Pinpoint the cell where the given text exists, returning its [X, Y] midpoint coordinate. 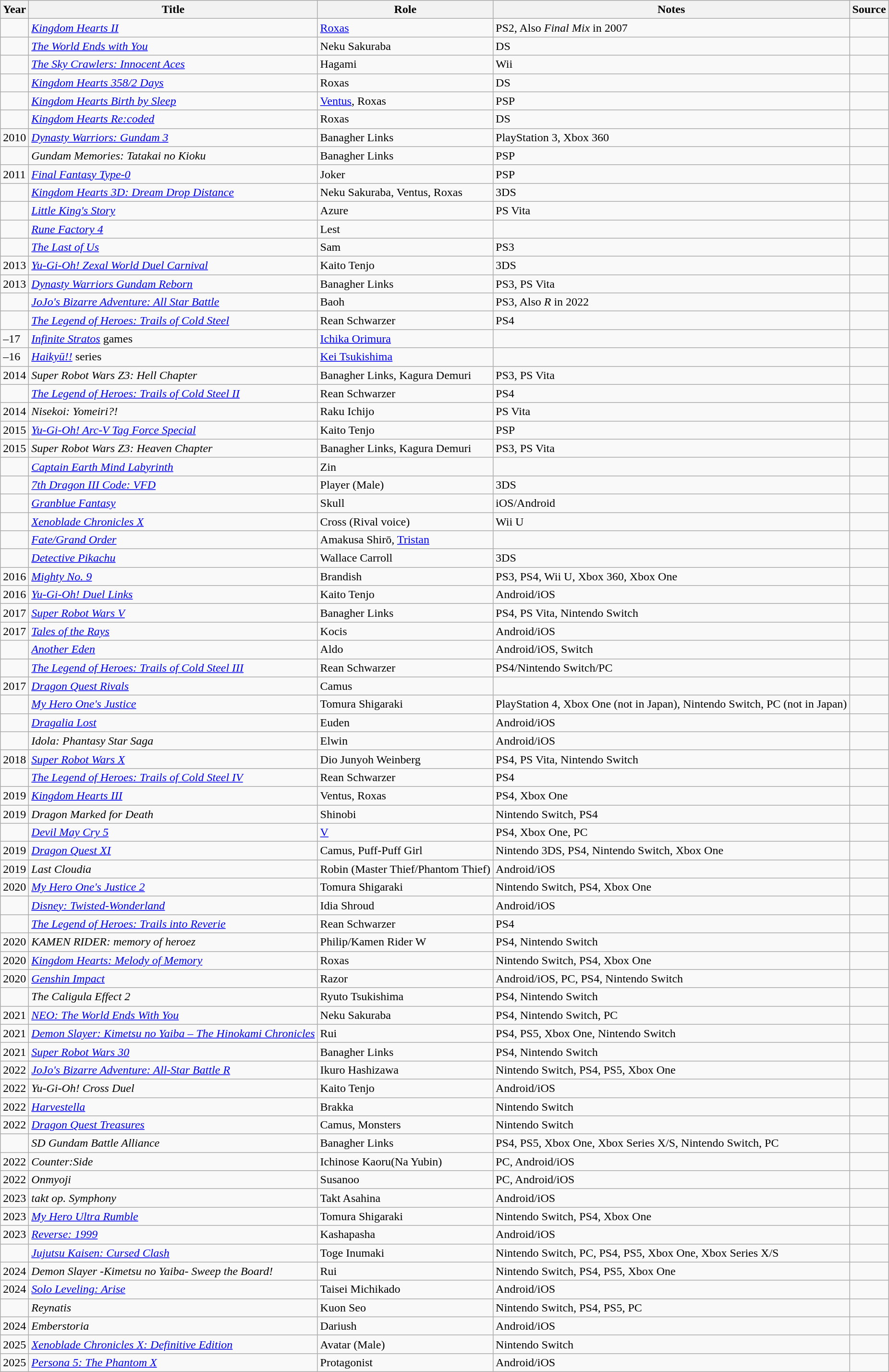
Kingdom Hearts: Melody of Memory [173, 960]
Raku Ichijo [405, 412]
Kuon Seo [405, 1308]
JoJo's Bizarre Adventure: All-Star Battle R [173, 1070]
Super Robot Wars 30 [173, 1052]
Haikyū!! series [173, 357]
Razor [405, 979]
–17 [14, 339]
Little King's Story [173, 210]
Another Eden [173, 649]
Ikuro Hashizawa [405, 1070]
Jujutsu Kaisen: Cursed Clash [173, 1253]
The Legend of Heroes: Trails of Cold Steel IV [173, 777]
Reynatis [173, 1308]
Kingdom Hearts Re:coded [173, 119]
Dynasty Warriors Gundam Reborn [173, 284]
Brakka [405, 1106]
Wii U [671, 521]
Nintendo Switch, PC, PS4, PS5, Xbox One, Xbox Series X/S [671, 1253]
PS4, PS5, Xbox One, Xbox Series X/S, Nintendo Switch, PC [671, 1143]
Yu-Gi-Oh! Cross Duel [173, 1088]
Protagonist [405, 1362]
Year [14, 10]
My Hero One's Justice [173, 704]
Kocis [405, 631]
Source [869, 10]
Toge Inumaki [405, 1253]
The Legend of Heroes: Trails of Cold Steel [173, 320]
Camus, Monsters [405, 1125]
Cross (Rival voice) [405, 521]
Amakusa Shirō, Tristan [405, 540]
Aldo [405, 649]
Avatar (Male) [405, 1344]
Ryuto Tsukishima [405, 997]
Kingdom Hearts III [173, 796]
2011 [14, 174]
PS4/Nintendo Switch/PC [671, 668]
Kingdom Hearts 3D: Dream Drop Distance [173, 192]
Euden [405, 723]
Solo Leveling: Arise [173, 1289]
Detective Pikachu [173, 558]
Susanoo [405, 1180]
takt op. Symphony [173, 1198]
Kei Tsukishima [405, 357]
NEO: The World Ends With You [173, 1015]
Harvestella [173, 1106]
Xenoblade Chronicles X: Definitive Edition [173, 1344]
Final Fantasy Type-0 [173, 174]
PlayStation 4, Xbox One (not in Japan), Nintendo Switch, PC (not in Japan) [671, 704]
Persona 5: The Phantom X [173, 1362]
Skull [405, 503]
Genshin Impact [173, 979]
iOS/Android [671, 503]
Camus, Puff-Puff Girl [405, 851]
Reverse: 1999 [173, 1235]
Taisei Michikado [405, 1289]
Ichinose Kaoru(Na Yubin) [405, 1162]
Dragalia Lost [173, 723]
Super Robot Wars X [173, 759]
Role [405, 10]
PS4, Xbox One [671, 796]
Camus [405, 686]
The Last of Us [173, 247]
Nintendo Switch, PS4, PS5, PC [671, 1308]
Android/iOS, Switch [671, 649]
Fate/Grand Order [173, 540]
Kashapasha [405, 1235]
PS3, Also R in 2022 [671, 302]
Kingdom Hearts 358/2 Days [173, 83]
Rune Factory 4 [173, 229]
Granblue Fantasy [173, 503]
Yu-Gi-Oh! Zexal World Duel Carnival [173, 266]
2010 [14, 137]
Hagami [405, 64]
My Hero Ultra Rumble [173, 1216]
The Caligula Effect 2 [173, 997]
Kingdom Hearts Birth by Sleep [173, 101]
Demon Slayer -Kimetsu no Yaiba- Sweep the Board! [173, 1271]
JoJo's Bizarre Adventure: All Star Battle [173, 302]
The Legend of Heroes: Trails into Reverie [173, 924]
Nisekoi: Yomeiri?! [173, 412]
The World Ends with You [173, 46]
Lest [405, 229]
Emberstoria [173, 1326]
Title [173, 10]
Android/iOS, PC, PS4, Nintendo Switch [671, 979]
Yu-Gi-Oh! Duel Links [173, 595]
Disney: Twisted-Wonderland [173, 906]
Azure [405, 210]
PS4, Xbox One, PC [671, 833]
Xenoblade Chronicles X [173, 521]
Mighty No. 9 [173, 576]
Elwin [405, 741]
The Legend of Heroes: Trails of Cold Steel III [173, 668]
The Sky Crawlers: Innocent Aces [173, 64]
My Hero One's Justice 2 [173, 887]
PS3, PS4, Wii U, Xbox 360, Xbox One [671, 576]
Gundam Memories: Tatakai no Kioku [173, 156]
Idia Shroud [405, 906]
Super Robot Wars V [173, 613]
Counter:Side [173, 1162]
Onmyoji [173, 1180]
Dariush [405, 1326]
Brandish [405, 576]
Tales of the Rays [173, 631]
Ichika Orimura [405, 339]
PlayStation 3, Xbox 360 [671, 137]
The Legend of Heroes: Trails of Cold Steel II [173, 393]
PS4, PS5, Xbox One, Nintendo Switch [671, 1033]
Dio Junyoh Weinberg [405, 759]
Dynasty Warriors: Gundam 3 [173, 137]
PS2, Also Final Mix in 2007 [671, 28]
Takt Asahina [405, 1198]
Idola: Phantasy Star Saga [173, 741]
Notes [671, 10]
Robin (Master Thief/Phantom Thief) [405, 869]
Player (Male) [405, 485]
–16 [14, 357]
Super Robot Wars Z3: Hell Chapter [173, 375]
SD Gundam Battle Alliance [173, 1143]
PS4, Nintendo Switch, PC [671, 1015]
KAMEN RIDER: memory of heroez [173, 942]
Demon Slayer: Kimetsu no Yaiba – The Hinokami Chronicles [173, 1033]
Neku Sakuraba, Ventus, Roxas [405, 192]
Devil May Cry 5 [173, 833]
Sam [405, 247]
Zin [405, 466]
Baoh [405, 302]
Last Cloudia [173, 869]
2018 [14, 759]
Kingdom Hearts II [173, 28]
Yu-Gi-Oh! Arc-V Tag Force Special [173, 430]
V [405, 833]
Dragon Quest XI [173, 851]
Joker [405, 174]
Dragon Quest Treasures [173, 1125]
Dragon Marked for Death [173, 814]
Shinobi [405, 814]
Nintendo Switch, PS4 [671, 814]
Philip/Kamen Rider W [405, 942]
Dragon Quest Rivals [173, 686]
PS3 [671, 247]
Super Robot Wars Z3: Heaven Chapter [173, 448]
Nintendo 3DS, PS4, Nintendo Switch, Xbox One [671, 851]
7th Dragon III Code: VFD [173, 485]
Captain Earth Mind Labyrinth [173, 466]
Wallace Carroll [405, 558]
Wii [671, 64]
Infinite Stratos games [173, 339]
